Pinpoint the cell where the given text exists, returning its (x, y) midpoint coordinate. 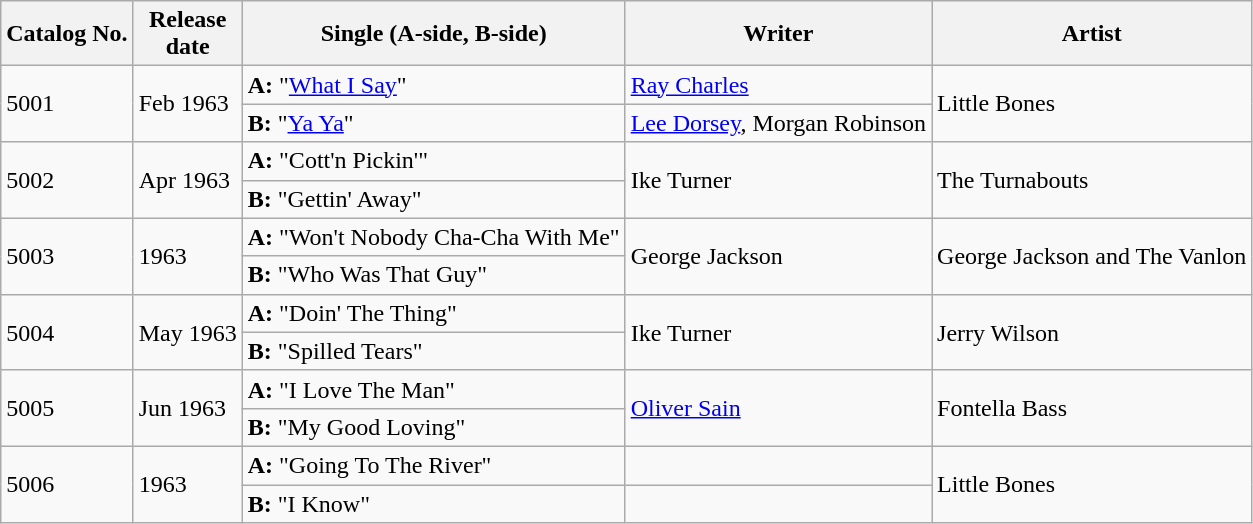
George Jackson (778, 256)
B: "Spilled Tears" (434, 351)
5005 (67, 408)
George Jackson and The Vanlon (1092, 256)
A: "Going To The River" (434, 465)
A: "Doin' The Thing" (434, 313)
5002 (67, 180)
B: "Who Was That Guy" (434, 275)
Ray Charles (778, 85)
Catalog No. (67, 34)
Oliver Sain (778, 408)
Jun 1963 (188, 408)
5003 (67, 256)
Feb 1963 (188, 104)
May 1963 (188, 332)
Releasedate (188, 34)
Single (A-side, B-side) (434, 34)
A: "Won't Nobody Cha-Cha With Me" (434, 237)
A: "I Love The Man" (434, 389)
A: "What I Say" (434, 85)
Fontella Bass (1092, 408)
5001 (67, 104)
B: "I Know" (434, 503)
Writer (778, 34)
B: "Ya Ya" (434, 123)
A: "Cott'n Pickin'" (434, 161)
Apr 1963 (188, 180)
Jerry Wilson (1092, 332)
5004 (67, 332)
5006 (67, 484)
Artist (1092, 34)
B: "My Good Loving" (434, 427)
Lee Dorsey, Morgan Robinson (778, 123)
B: "Gettin' Away" (434, 199)
The Turnabouts (1092, 180)
